For the text-containing cell, return its midpoint in [X, Y] coordinate format. 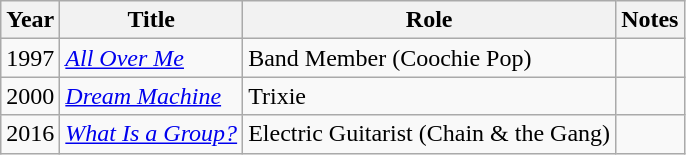
All Over Me [152, 58]
Role [430, 20]
Trixie [430, 96]
Band Member (Coochie Pop) [430, 58]
What Is a Group? [152, 134]
1997 [30, 58]
Year [30, 20]
Dream Machine [152, 96]
2000 [30, 96]
Title [152, 20]
Electric Guitarist (Chain & the Gang) [430, 134]
2016 [30, 134]
Notes [650, 20]
